Pinpoint the cell where the given text exists, returning its [X, Y] midpoint coordinate. 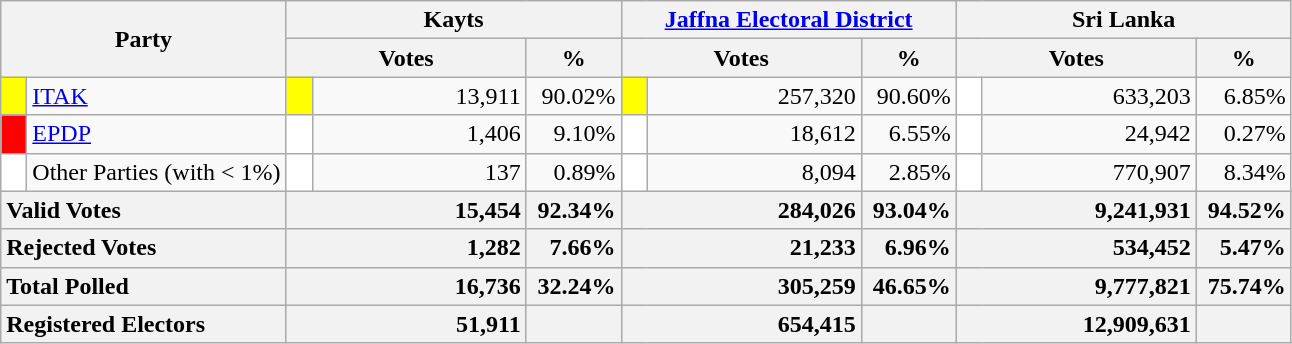
284,026 [741, 210]
770,907 [1089, 172]
137 [419, 172]
1,406 [419, 134]
Party [144, 39]
9.10% [574, 134]
0.89% [574, 172]
Registered Electors [144, 324]
534,452 [1076, 248]
6.85% [1244, 96]
94.52% [1244, 210]
2.85% [908, 172]
16,736 [406, 286]
93.04% [908, 210]
12,909,631 [1076, 324]
90.60% [908, 96]
305,259 [741, 286]
257,320 [754, 96]
Valid Votes [144, 210]
8,094 [754, 172]
8.34% [1244, 172]
92.34% [574, 210]
9,241,931 [1076, 210]
9,777,821 [1076, 286]
46.65% [908, 286]
6.55% [908, 134]
7.66% [574, 248]
18,612 [754, 134]
Sri Lanka [1124, 20]
EPDP [156, 134]
Rejected Votes [144, 248]
75.74% [1244, 286]
5.47% [1244, 248]
Kayts [454, 20]
24,942 [1089, 134]
90.02% [574, 96]
654,415 [741, 324]
Total Polled [144, 286]
1,282 [406, 248]
51,911 [406, 324]
15,454 [406, 210]
21,233 [741, 248]
Jaffna Electoral District [788, 20]
13,911 [419, 96]
ITAK [156, 96]
0.27% [1244, 134]
633,203 [1089, 96]
6.96% [908, 248]
Other Parties (with < 1%) [156, 172]
32.24% [574, 286]
